Return the (x, y) coordinate for the center point of the cell that contains the specified text.  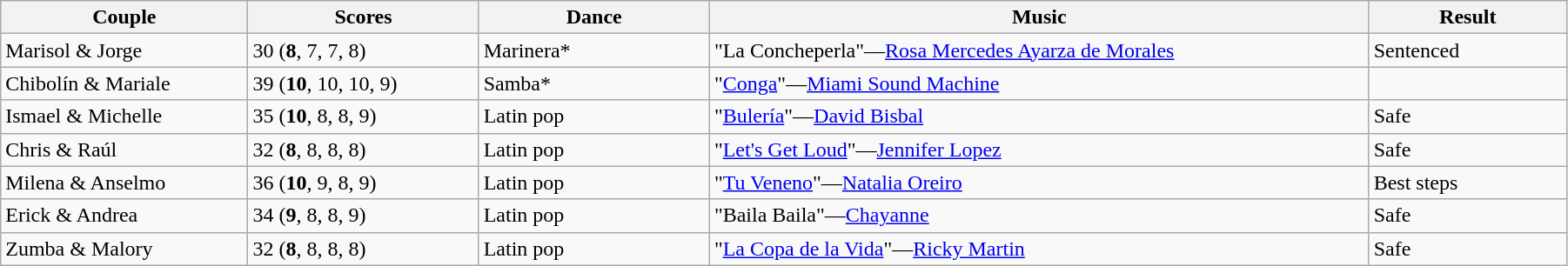
Dance (593, 17)
39 (10, 10, 10, 9) (364, 83)
34 (9, 8, 8, 9) (364, 216)
Result (1467, 17)
Samba* (593, 83)
Milena & Anselmo (124, 183)
Best steps (1467, 183)
Sentenced (1467, 50)
36 (10, 9, 8, 9) (364, 183)
"La Copa de la Vida"—Ricky Martin (1039, 249)
Scores (364, 17)
35 (10, 8, 8, 9) (364, 116)
Chris & Raúl (124, 150)
"Tu Veneno"—Natalia Oreiro (1039, 183)
"Baila Baila"—Chayanne (1039, 216)
Zumba & Malory (124, 249)
Erick & Andrea (124, 216)
Couple (124, 17)
Marinera* (593, 50)
Chibolín & Mariale (124, 83)
30 (8, 7, 7, 8) (364, 50)
"Bulería"—David Bisbal (1039, 116)
"Let's Get Loud"—Jennifer Lopez (1039, 150)
Ismael & Michelle (124, 116)
Marisol & Jorge (124, 50)
"Conga"—Miami Sound Machine (1039, 83)
Music (1039, 17)
"La Concheperla"—Rosa Mercedes Ayarza de Morales (1039, 50)
